Locate the cell with the specified text and output its [x, y] center coordinate. 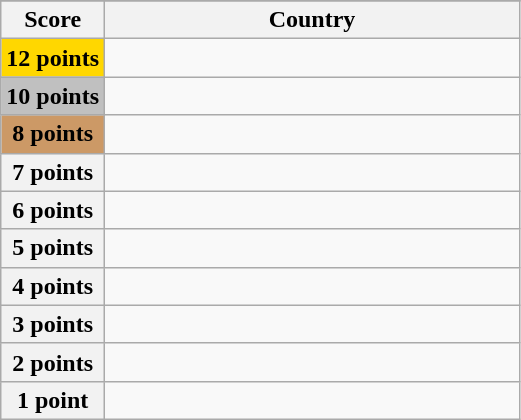
2 points [53, 362]
3 points [53, 324]
Score [53, 20]
7 points [53, 172]
5 points [53, 248]
Country [312, 20]
10 points [53, 96]
1 point [53, 400]
8 points [53, 134]
12 points [53, 58]
6 points [53, 210]
4 points [53, 286]
